Extract the (x, y) coordinate from the center of the cell holding the provided text.  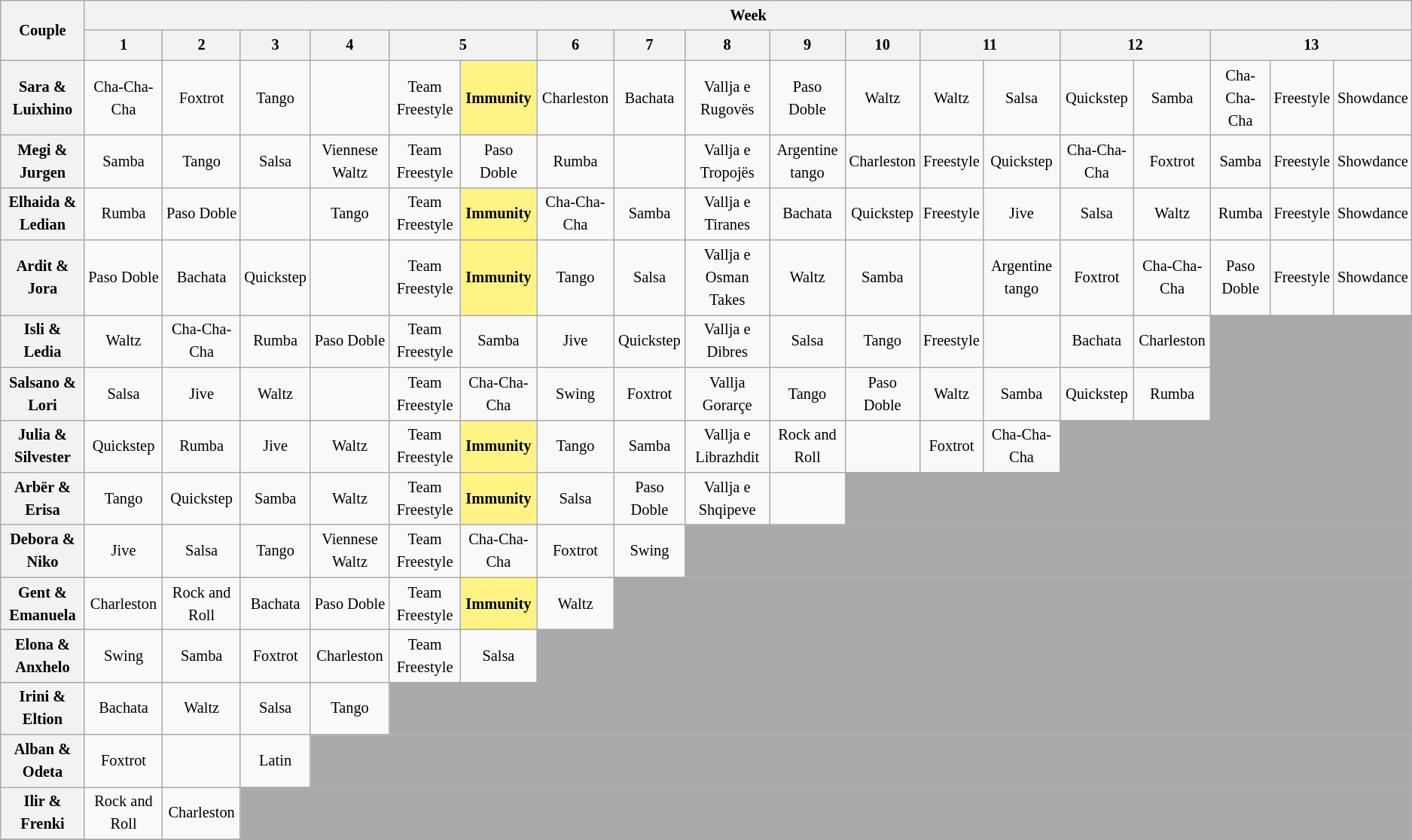
Debora & Niko (42, 551)
4 (349, 45)
Megi & Jurgen (42, 161)
Vallja e Dibres (727, 341)
11 (990, 45)
Vallja e Tiranes (727, 214)
Isli & Ledia (42, 341)
Arbër & Erisa (42, 498)
Irini & Eltion (42, 708)
13 (1312, 45)
Sara & Luixhino (42, 98)
3 (275, 45)
Elona & Anxhelo (42, 656)
Salsano & Lori (42, 394)
Ardit & Jora (42, 278)
Julia & Silvester (42, 446)
8 (727, 45)
5 (463, 45)
Vallja e Tropojës (727, 161)
Gent & Emanuela (42, 604)
7 (649, 45)
Week (749, 15)
Vallja e Rugovës (727, 98)
9 (807, 45)
1 (124, 45)
Vallja e Librazhdit (727, 446)
Elhaida & Ledian (42, 214)
Vallja e Osman Takes (727, 278)
Alban & Odeta (42, 761)
2 (202, 45)
12 (1136, 45)
6 (575, 45)
Ilir & Frenki (42, 813)
Latin (275, 761)
Couple (42, 30)
10 (883, 45)
Vallja e Shqipeve (727, 498)
Vallja Gorarçe (727, 394)
